Return the (X, Y) coordinate for the center point of the cell that contains the specified text.  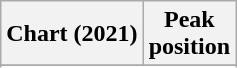
Chart (2021) (72, 34)
Peakposition (189, 34)
